Locate the cell with the specified text and output its [X, Y] center coordinate. 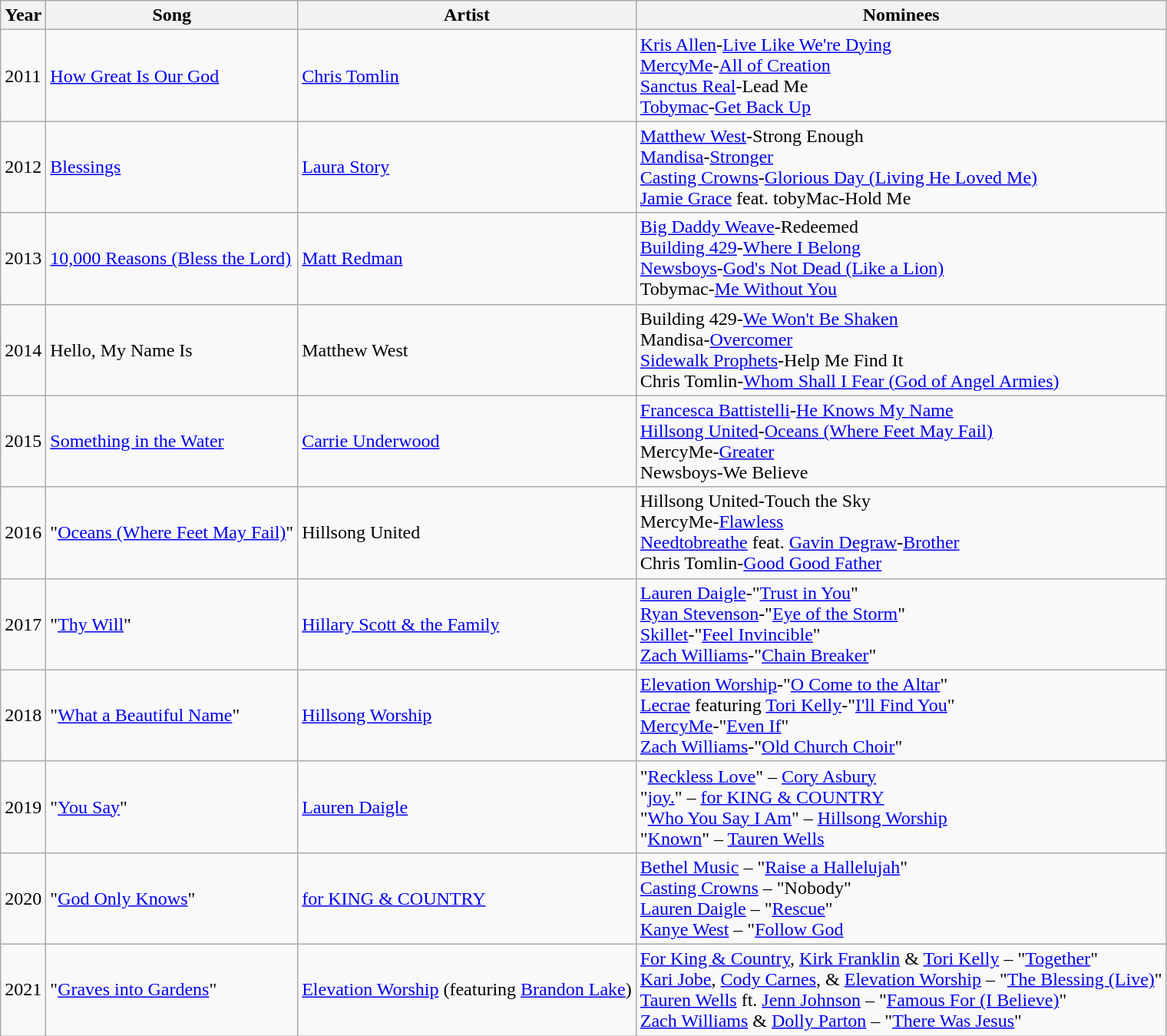
Lauren Daigle [467, 806]
2019 [23, 806]
Matthew West-Strong EnoughMandisa-StrongerCasting Crowns-Glorious Day (Living He Loved Me)Jamie Grace feat. tobyMac-Hold Me [901, 167]
2018 [23, 716]
"Graves into Gardens" [172, 989]
Laura Story [467, 167]
Elevation Worship (featuring Brandon Lake) [467, 989]
10,000 Reasons (Bless the Lord) [172, 258]
Bethel Music – "Raise a Hallelujah"Casting Crowns – "Nobody"Lauren Daigle – "Rescue"Kanye West – "Follow God [901, 899]
2014 [23, 350]
Something in the Water [172, 441]
2013 [23, 258]
2016 [23, 533]
"Oceans (Where Feet May Fail)" [172, 533]
2015 [23, 441]
2020 [23, 899]
Blessings [172, 167]
Nominees [901, 15]
"You Say" [172, 806]
Carrie Underwood [467, 441]
Elevation Worship-"O Come to the Altar"Lecrae featuring Tori Kelly-"I'll Find You"MercyMe-"Even If"Zach Williams-"Old Church Choir" [901, 716]
Francesca Battistelli-He Knows My NameHillsong United-Oceans (Where Feet May Fail)MercyMe-GreaterNewsboys-We Believe [901, 441]
"God Only Knows" [172, 899]
"What a Beautiful Name" [172, 716]
"Thy Will" [172, 624]
Hillary Scott & the Family [467, 624]
Hello, My Name Is [172, 350]
Matthew West [467, 350]
Lauren Daigle-"Trust in You"Ryan Stevenson-"Eye of the Storm"Skillet-"Feel Invincible"Zach Williams-"Chain Breaker" [901, 624]
2011 [23, 75]
Chris Tomlin [467, 75]
Building 429-We Won't Be ShakenMandisa-OvercomerSidewalk Prophets-Help Me Find ItChris Tomlin-Whom Shall I Fear (God of Angel Armies) [901, 350]
Hillsong Worship [467, 716]
Matt Redman [467, 258]
Year [23, 15]
Big Daddy Weave-RedeemedBuilding 429-Where I BelongNewsboys-God's Not Dead (Like a Lion)Tobymac-Me Without You [901, 258]
How Great Is Our God [172, 75]
"Reckless Love" – Cory Asbury"joy." – for KING & COUNTRY"Who You Say I Am" – Hillsong Worship"Known" – Tauren Wells [901, 806]
Artist [467, 15]
Hillsong United-Touch the SkyMercyMe-FlawlessNeedtobreathe feat. Gavin Degraw-BrotherChris Tomlin-Good Good Father [901, 533]
Hillsong United [467, 533]
2021 [23, 989]
for KING & COUNTRY [467, 899]
Kris Allen-Live Like We're DyingMercyMe-All of CreationSanctus Real-Lead MeTobymac-Get Back Up [901, 75]
2012 [23, 167]
2017 [23, 624]
Song [172, 15]
